Extract the (X, Y) coordinate from the center of the cell holding the provided text.  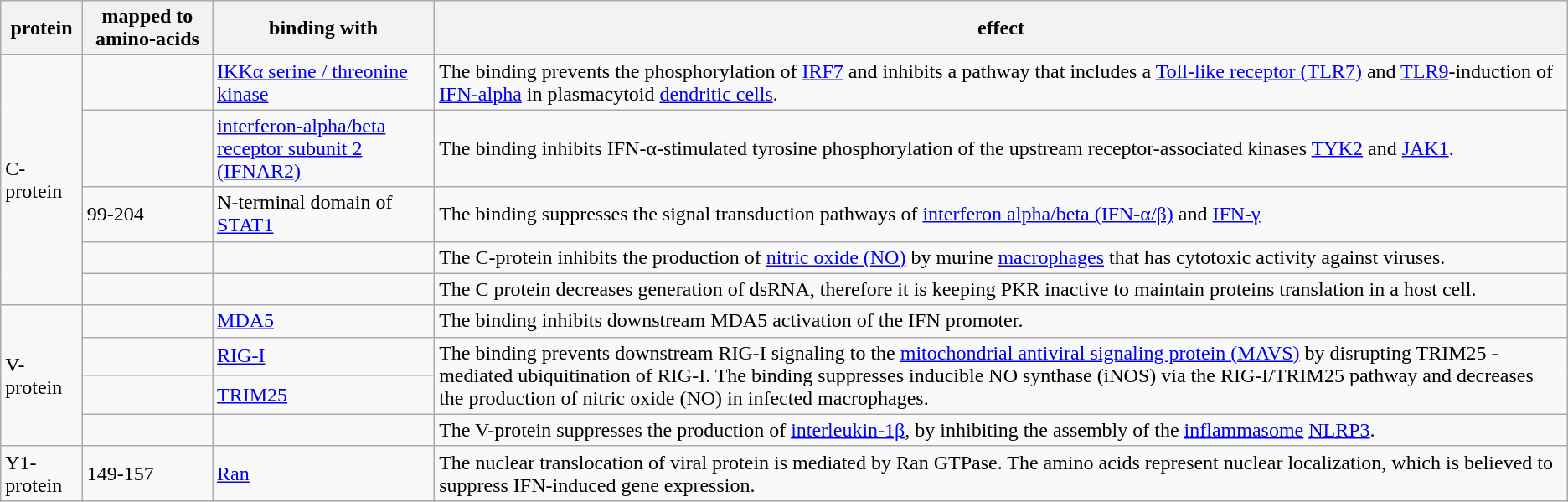
99-204 (147, 215)
N-terminal domain of STAT1 (323, 215)
Y1-protein (42, 473)
V-protein (42, 375)
Ran (323, 473)
MDA5 (323, 321)
C-protein (42, 180)
The binding inhibits IFN-α-stimulated tyrosine phosphorylation of the upstream receptor-associated kinases TYK2 and JAK1. (1002, 148)
The C protein decreases generation of dsRNA, therefore it is keeping PKR inactive to maintain proteins translation in a host cell. (1002, 289)
149-157 (147, 473)
interferon-alpha/beta receptor subunit 2 (IFNAR2) (323, 148)
protein (42, 28)
RIG-I (323, 356)
The V-protein suppresses the production of interleukin-1β, by inhibiting the assembly of the inflammasome NLRP3. (1002, 430)
effect (1002, 28)
The binding suppresses the signal transduction pathways of interferon alpha/beta (IFN-α/β) and IFN-γ (1002, 215)
The binding inhibits downstream MDA5 activation of the IFN promoter. (1002, 321)
binding with (323, 28)
mapped to amino-acids (147, 28)
IKKα serine / threonine kinase (323, 82)
TRIM25 (323, 395)
The C-protein inhibits the production of nitric oxide (NO) by murine macrophages that has cytotoxic activity against viruses. (1002, 257)
